Extract the [x, y] coordinate from the center of the cell holding the provided text.  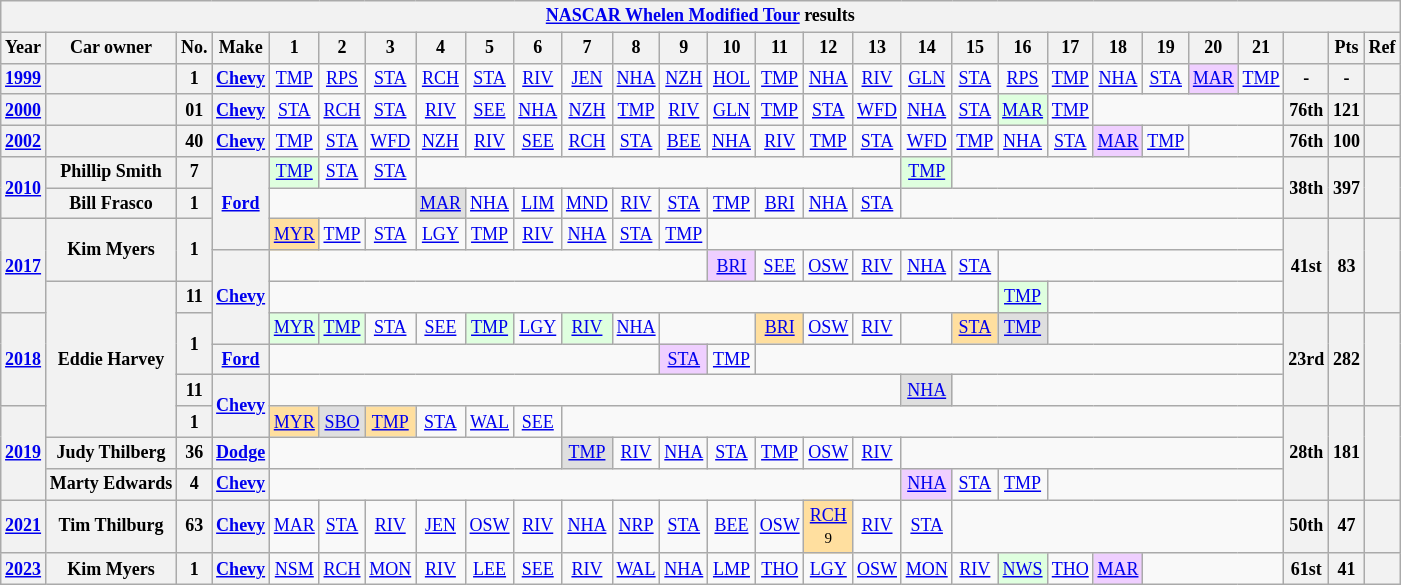
Year [24, 48]
3 [390, 48]
28th [1306, 453]
Bill Frasco [110, 204]
41 [1347, 568]
Car owner [110, 48]
15 [975, 48]
LMP [732, 568]
12 [828, 48]
SBO [342, 422]
282 [1347, 359]
Make [241, 48]
8 [636, 48]
121 [1347, 110]
No. [194, 48]
63 [194, 527]
Judy Thilberg [110, 452]
2018 [24, 359]
21 [1261, 48]
RCH9 [828, 527]
83 [1347, 266]
2017 [24, 266]
18 [1118, 48]
2021 [24, 527]
MND [588, 204]
2010 [24, 188]
9 [684, 48]
2002 [24, 140]
Ref [1382, 48]
LEE [490, 568]
NSM [294, 568]
Marty Edwards [110, 484]
NASCAR Whelen Modified Tour results [700, 16]
5 [490, 48]
38th [1306, 188]
19 [1166, 48]
16 [1023, 48]
LIM [538, 204]
2019 [24, 453]
36 [194, 452]
Phillip Smith [110, 172]
23rd [1306, 359]
20 [1214, 48]
47 [1347, 527]
41st [1306, 266]
1999 [24, 78]
2 [342, 48]
10 [732, 48]
6 [538, 48]
01 [194, 110]
13 [878, 48]
181 [1347, 453]
2000 [24, 110]
2023 [24, 568]
50th [1306, 527]
17 [1070, 48]
100 [1347, 140]
Tim Thilburg [110, 527]
397 [1347, 188]
NWS [1023, 568]
NRP [636, 527]
Eddie Harvey [110, 359]
Dodge [241, 452]
14 [926, 48]
61st [1306, 568]
40 [194, 140]
Pts [1347, 48]
HOL [732, 78]
